Extract the (x, y) coordinate from the center of the cell holding the provided text.  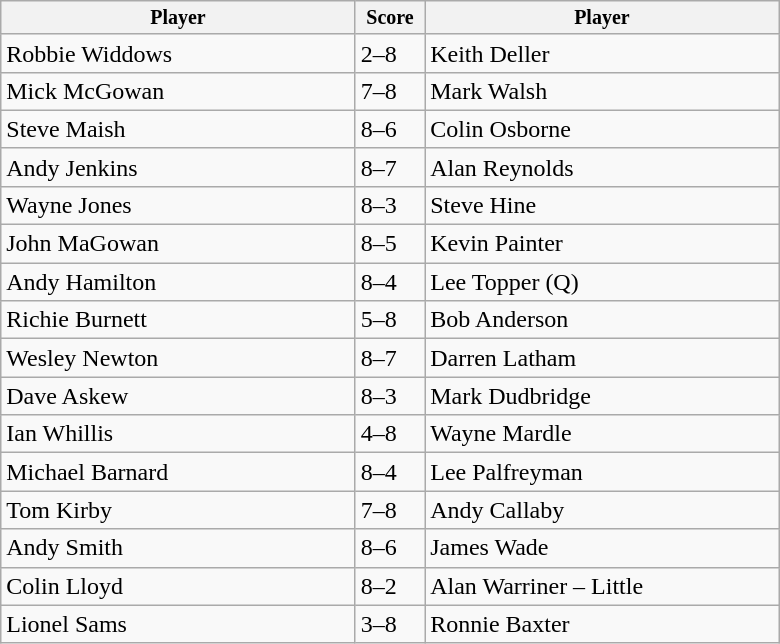
Mick McGowan (178, 91)
Mark Dudbridge (602, 396)
Wesley Newton (178, 358)
Ian Whillis (178, 434)
Colin Lloyd (178, 586)
Dave Askew (178, 396)
Lee Palfreyman (602, 472)
Bob Anderson (602, 320)
Steve Maish (178, 129)
Alan Warriner – Little (602, 586)
Colin Osborne (602, 129)
Mark Walsh (602, 91)
Steve Hine (602, 205)
Andy Callaby (602, 510)
John MaGowan (178, 244)
Andy Smith (178, 548)
Robbie Widdows (178, 53)
Lionel Sams (178, 624)
4–8 (390, 434)
Lee Topper (Q) (602, 282)
Alan Reynolds (602, 167)
Darren Latham (602, 358)
8–5 (390, 244)
8–2 (390, 586)
Michael Barnard (178, 472)
James Wade (602, 548)
Tom Kirby (178, 510)
Wayne Mardle (602, 434)
3–8 (390, 624)
Wayne Jones (178, 205)
Ronnie Baxter (602, 624)
Score (390, 18)
5–8 (390, 320)
Keith Deller (602, 53)
Andy Hamilton (178, 282)
Richie Burnett (178, 320)
Andy Jenkins (178, 167)
2–8 (390, 53)
Kevin Painter (602, 244)
